Scan for the cell matching the given text and deliver its (x, y) coordinate at center. 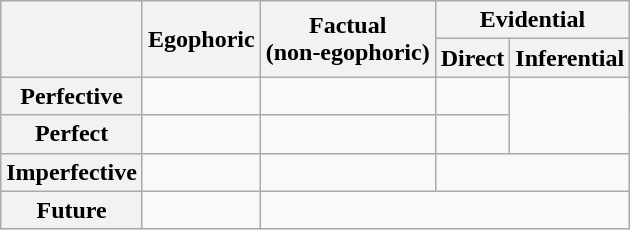
Future (72, 210)
Imperfective (72, 172)
Perfective (72, 96)
Evidential (532, 20)
Perfect (72, 134)
Factual(non-egophoric) (348, 39)
Egophoric (201, 39)
Direct (472, 58)
Inferential (570, 58)
